Return (X, Y) of the center of cell containing provided text 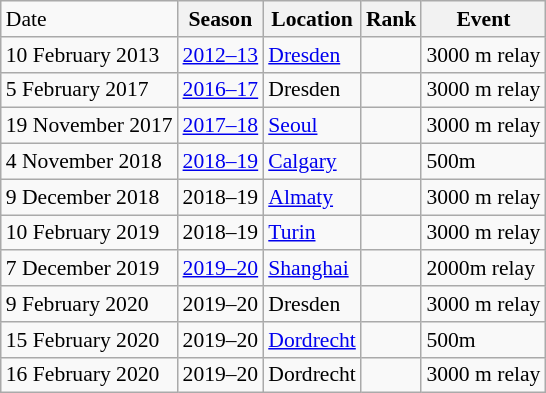
2016–17 (221, 90)
Event (483, 19)
Rank (392, 19)
Shanghai (312, 269)
2017–18 (221, 126)
Almaty (312, 197)
10 February 2019 (90, 233)
Date (90, 19)
Calgary (312, 162)
Location (312, 19)
Turin (312, 233)
10 February 2013 (90, 55)
16 February 2020 (90, 375)
5 February 2017 (90, 90)
4 November 2018 (90, 162)
9 December 2018 (90, 197)
7 December 2019 (90, 269)
15 February 2020 (90, 340)
9 February 2020 (90, 304)
2012–13 (221, 55)
2000m relay (483, 269)
19 November 2017 (90, 126)
Seoul (312, 126)
Season (221, 19)
